From the cell containing the given text, extract its center point as (x, y) coordinate. 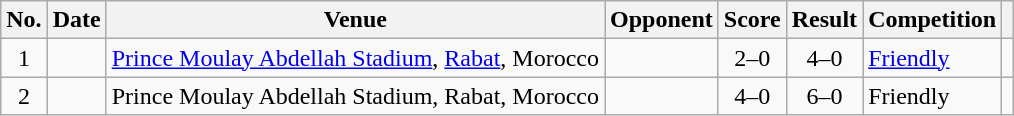
1 (24, 58)
Date (76, 20)
Opponent (662, 20)
Score (752, 20)
2–0 (752, 58)
Competition (932, 20)
Venue (355, 20)
Result (824, 20)
No. (24, 20)
2 (24, 96)
6–0 (824, 96)
